Scan for the cell matching the given text and deliver its [X, Y] coordinate at center. 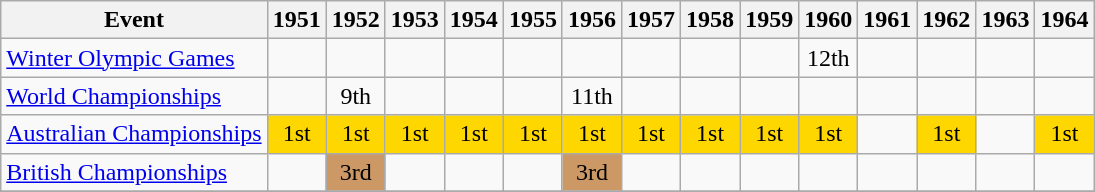
World Championships [134, 96]
1956 [592, 20]
Winter Olympic Games [134, 58]
Event [134, 20]
1955 [532, 20]
Australian Championships [134, 134]
1952 [356, 20]
1953 [414, 20]
1964 [1064, 20]
1962 [946, 20]
1954 [474, 20]
1959 [770, 20]
1963 [1006, 20]
1960 [828, 20]
1958 [710, 20]
1961 [888, 20]
12th [828, 58]
British Championships [134, 172]
9th [356, 96]
1957 [652, 20]
11th [592, 96]
1951 [296, 20]
